Output the (X, Y) coordinate of the center of the cell containing the given text.  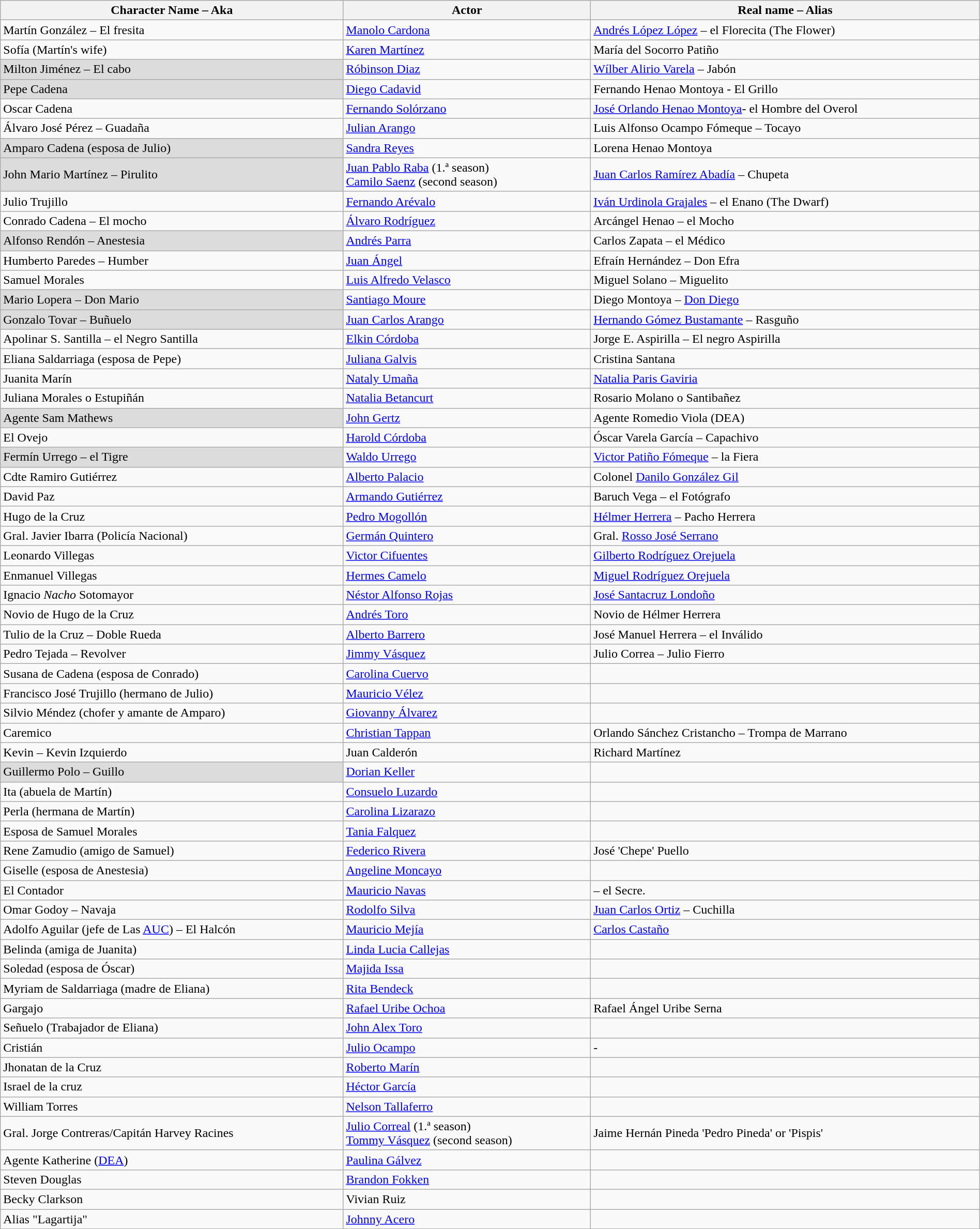
Hélmer Herrera – Pacho Herrera (786, 516)
Gral. Javier Ibarra (Policía Nacional) (172, 536)
Apolinar S. Santilla – el Negro Santilla (172, 339)
Myriam de Saldarriaga (madre de Eliana) (172, 989)
José Manuel Herrera – el Inválido (786, 634)
Guillermo Polo – Guillo (172, 772)
Álvaro José Pérez – Guadaña (172, 128)
Rita Bendeck (467, 989)
Miguel Rodríguez Orejuela (786, 575)
Arcángel Henao – el Mocho (786, 221)
Belinda (amiga de Juanita) (172, 949)
José 'Chepe' Puello (786, 851)
– el Secre. (786, 890)
Linda Lucia Callejas (467, 949)
Consuelo Luzardo (467, 792)
Hermes Camelo (467, 575)
Character Name – Aka (172, 10)
Juan Carlos Ortiz – Cuchilla (786, 910)
Martín González – El fresita (172, 30)
Gral. Rosso José Serrano (786, 536)
John Alex Toro (467, 1028)
Nelson Tallaferro (467, 1106)
Oscar Cadena (172, 109)
Pedro Mogollón (467, 516)
Omar Godoy – Navaja (172, 910)
Johnny Acero (467, 1219)
Juan Ángel (467, 260)
Perla (hermana de Martín) (172, 811)
Juan Pablo Raba (1.ª season) Camilo Saenz (second season) (467, 175)
Humberto Paredes – Humber (172, 260)
Israel de la cruz (172, 1087)
Rodolfo Silva (467, 910)
El Ovejo (172, 437)
Luis Alfonso Ocampo Fómeque – Tocayo (786, 128)
Novio de Hugo de la Cruz (172, 615)
Luis Alfredo Velasco (467, 280)
Natalia Paris Gaviria (786, 378)
Sofía (Martín's wife) (172, 50)
Caremico (172, 733)
Kevin – Kevin Izquierdo (172, 752)
Mauricio Vélez (467, 693)
Lorena Henao Montoya (786, 148)
Hugo de la Cruz (172, 516)
Agente Katherine (DEA) (172, 1160)
Paulina Gálvez (467, 1160)
Carolina Cuervo (467, 674)
Giselle (esposa de Anestesia) (172, 870)
Victor Cifuentes (467, 555)
Ita (abuela de Martín) (172, 792)
Novio de Hélmer Herrera (786, 615)
Esposa de Samuel Morales (172, 831)
Santiago Moure (467, 300)
Gargajo (172, 1008)
Actor (467, 10)
Julian Arango (467, 128)
Róbinson Diaz (467, 69)
Diego Cadavid (467, 89)
Néstor Alfonso Rojas (467, 595)
Waldo Urrego (467, 457)
Juan Calderón (467, 752)
William Torres (172, 1106)
Susana de Cadena (esposa de Conrado) (172, 674)
Cdte Ramiro Gutiérrez (172, 477)
Victor Patiño Fómeque – la Fiera (786, 457)
Alfonso Rendón – Anestesia (172, 240)
Leonardo Villegas (172, 555)
Colonel Danilo González Gil (786, 477)
Andrés López López – el Florecita (The Flower) (786, 30)
Natalia Betancurt (467, 398)
Christian Tappan (467, 733)
Wílber Alirio Varela – Jabón (786, 69)
Orlando Sánchez Cristancho – Trompa de Marrano (786, 733)
Cristián (172, 1048)
Francisco José Trujillo (hermano de Julio) (172, 693)
Julio Ocampo (467, 1048)
Carlos Zapata – el Médico (786, 240)
Juanita Marín (172, 378)
Julio Correal (1.ª season) Tommy Vásquez (second season) (467, 1133)
Rafael Uribe Ochoa (467, 1008)
Tania Falquez (467, 831)
Juliana Morales o Estupiñán (172, 398)
Soledad (esposa de Óscar) (172, 969)
Óscar Varela García – Capachivo (786, 437)
Samuel Morales (172, 280)
Manolo Cardona (467, 30)
Sandra Reyes (467, 148)
José Orlando Henao Montoya- el Hombre del Overol (786, 109)
Amparo Cadena (esposa de Julio) (172, 148)
Tulio de la Cruz – Doble Rueda (172, 634)
Fernando Solórzano (467, 109)
Mauricio Navas (467, 890)
Hernando Gómez Bustamante – Rasguño (786, 320)
Julio Trujillo (172, 201)
Gral. Jorge Contreras/Capitán Harvey Racines (172, 1133)
Real name – Alias (786, 10)
Andrés Toro (467, 615)
Becky Clarkson (172, 1199)
Jimmy Vásquez (467, 654)
Pepe Cadena (172, 89)
Juliana Galvis (467, 359)
El Contador (172, 890)
Steven Douglas (172, 1179)
José Santacruz Londoño (786, 595)
Fernando Henao Montoya - El Grillo (786, 89)
Julio Correa – Julio Fierro (786, 654)
Agente Sam Mathews (172, 418)
Diego Montoya – Don Diego (786, 300)
Silvio Méndez (chofer y amante de Amparo) (172, 713)
Cristina Santana (786, 359)
Enmanuel Villegas (172, 575)
Pedro Tejada – Revolver (172, 654)
Adolfo Aguilar (jefe de Las AUC) – El Halcón (172, 930)
Jhonatan de la Cruz (172, 1067)
Nataly Umaña (467, 378)
Rene Zamudio (amigo de Samuel) (172, 851)
Mario Lopera – Don Mario (172, 300)
Brandon Fokken (467, 1179)
Alberto Barrero (467, 634)
John Mario Martínez – Pirulito (172, 175)
Iván Urdinola Grajales – el Enano (The Dwarf) (786, 201)
Alberto Palacio (467, 477)
María del Socorro Patiño (786, 50)
Germán Quintero (467, 536)
- (786, 1048)
Roberto Marín (467, 1067)
David Paz (172, 496)
Richard Martínez (786, 752)
Fermín Urrego – el Tigre (172, 457)
Gonzalo Tovar – Buñuelo (172, 320)
Dorian Keller (467, 772)
Fernando Arévalo (467, 201)
Vivian Ruiz (467, 1199)
Eliana Saldarriaga (esposa de Pepe) (172, 359)
Elkin Córdoba (467, 339)
Federico Rivera (467, 851)
Señuelo (Trabajador de Eliana) (172, 1028)
Jaime Hernán Pineda 'Pedro Pineda' or 'Pispis' (786, 1133)
Juan Carlos Ramírez Abadía – Chupeta (786, 175)
Conrado Cadena – El mocho (172, 221)
Efraín Hernández – Don Efra (786, 260)
Mauricio Mejía (467, 930)
Karen Martínez (467, 50)
Andrés Parra (467, 240)
Héctor García (467, 1087)
Majida Issa (467, 969)
John Gertz (467, 418)
Carolina Lizarazo (467, 811)
Gilberto Rodríguez Orejuela (786, 555)
Carlos Castaño (786, 930)
Angeline Moncayo (467, 870)
Agente Romedio Viola (DEA) (786, 418)
Jorge E. Aspirilla – El negro Aspirilla (786, 339)
Rosario Molano o Santibañez (786, 398)
Giovanny Álvarez (467, 713)
Ignacio Nacho Sotomayor (172, 595)
Álvaro Rodríguez (467, 221)
Harold Córdoba (467, 437)
Armando Gutiérrez (467, 496)
Rafael Ángel Uribe Serna (786, 1008)
Alias "Lagartija" (172, 1219)
Baruch Vega – el Fotógrafo (786, 496)
Milton Jiménez – El cabo (172, 69)
Miguel Solano – Miguelito (786, 280)
Juan Carlos Arango (467, 320)
